Detect which cell encompasses the target text, then output its [X, Y] center coordinate. 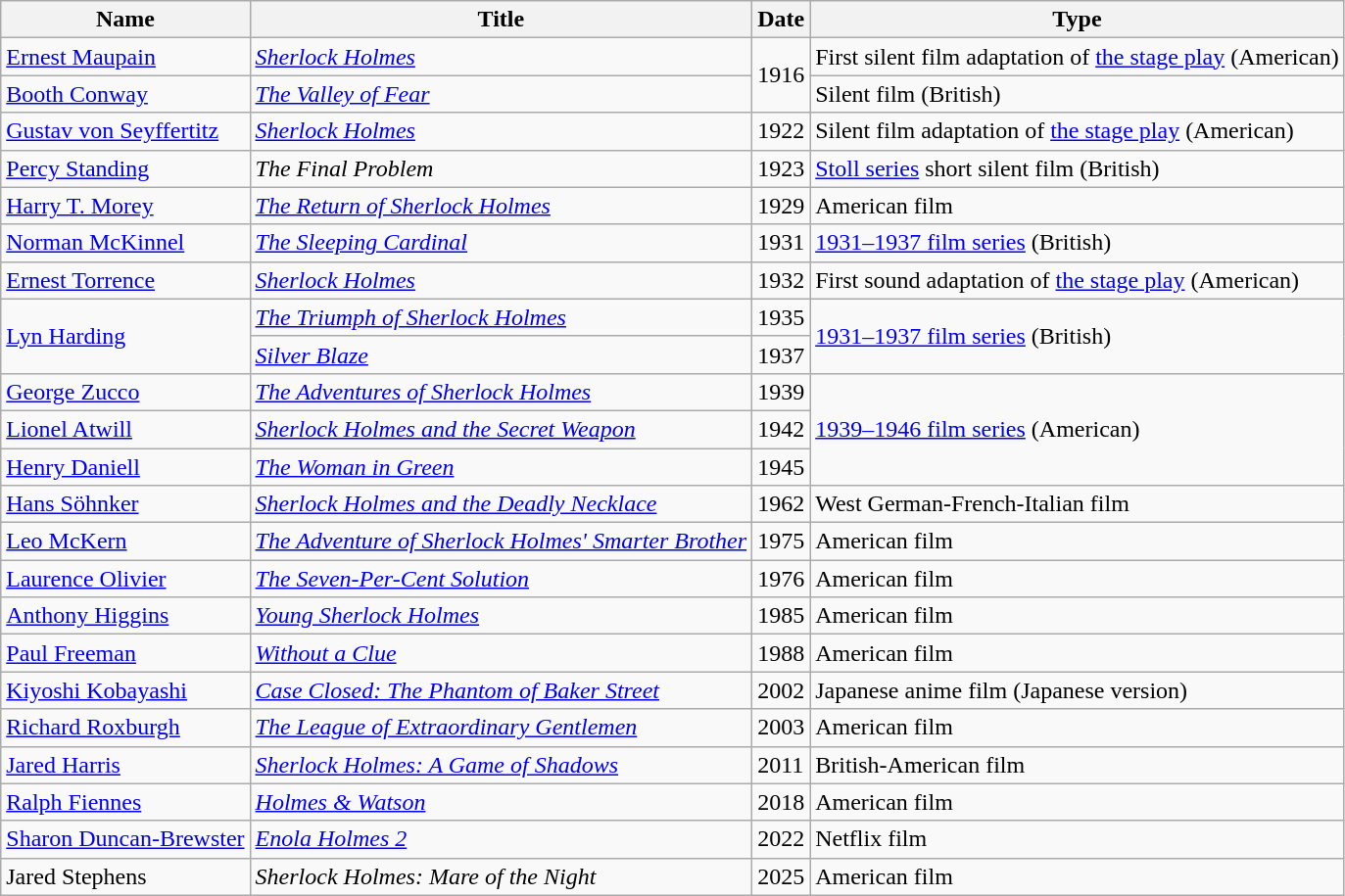
1929 [782, 206]
2022 [782, 839]
Harry T. Morey [125, 206]
Without a Clue [502, 653]
Gustav von Seyffertitz [125, 131]
Paul Freeman [125, 653]
1932 [782, 280]
Sherlock Holmes and the Deadly Necklace [502, 504]
First silent film adaptation of the stage play (American) [1078, 57]
2003 [782, 728]
Laurence Olivier [125, 579]
Silver Blaze [502, 354]
Ralph Fiennes [125, 802]
2002 [782, 690]
The League of Extraordinary Gentlemen [502, 728]
Booth Conway [125, 94]
1985 [782, 616]
Richard Roxburgh [125, 728]
West German-French-Italian film [1078, 504]
Young Sherlock Holmes [502, 616]
1962 [782, 504]
First sound adaptation of the stage play (American) [1078, 280]
The Valley of Fear [502, 94]
Sherlock Holmes: A Game of Shadows [502, 765]
The Seven-Per-Cent Solution [502, 579]
Jared Stephens [125, 876]
Norman McKinnel [125, 243]
Title [502, 20]
Name [125, 20]
Sharon Duncan-Brewster [125, 839]
1939–1946 film series (American) [1078, 429]
The Adventure of Sherlock Holmes' Smarter Brother [502, 542]
Silent film (British) [1078, 94]
1975 [782, 542]
1923 [782, 168]
Date [782, 20]
Sherlock Holmes: Mare of the Night [502, 876]
Netflix film [1078, 839]
The Woman in Green [502, 467]
British-American film [1078, 765]
2011 [782, 765]
George Zucco [125, 392]
The Triumph of Sherlock Holmes [502, 317]
Holmes & Watson [502, 802]
1916 [782, 75]
Ernest Maupain [125, 57]
Kiyoshi Kobayashi [125, 690]
1988 [782, 653]
Type [1078, 20]
1939 [782, 392]
Lionel Atwill [125, 429]
Lyn Harding [125, 336]
Silent film adaptation of the stage play (American) [1078, 131]
Hans Söhnker [125, 504]
1935 [782, 317]
Henry Daniell [125, 467]
Case Closed: The Phantom of Baker Street [502, 690]
The Final Problem [502, 168]
The Adventures of Sherlock Holmes [502, 392]
1922 [782, 131]
Ernest Torrence [125, 280]
Jared Harris [125, 765]
Enola Holmes 2 [502, 839]
1945 [782, 467]
2018 [782, 802]
Stoll series short silent film (British) [1078, 168]
Percy Standing [125, 168]
Japanese anime film (Japanese version) [1078, 690]
1942 [782, 429]
1937 [782, 354]
The Sleeping Cardinal [502, 243]
2025 [782, 876]
1976 [782, 579]
1931 [782, 243]
The Return of Sherlock Holmes [502, 206]
Sherlock Holmes and the Secret Weapon [502, 429]
Anthony Higgins [125, 616]
Leo McKern [125, 542]
